Determine the (x, y) coordinate at the center of the cell enclosing the given text.  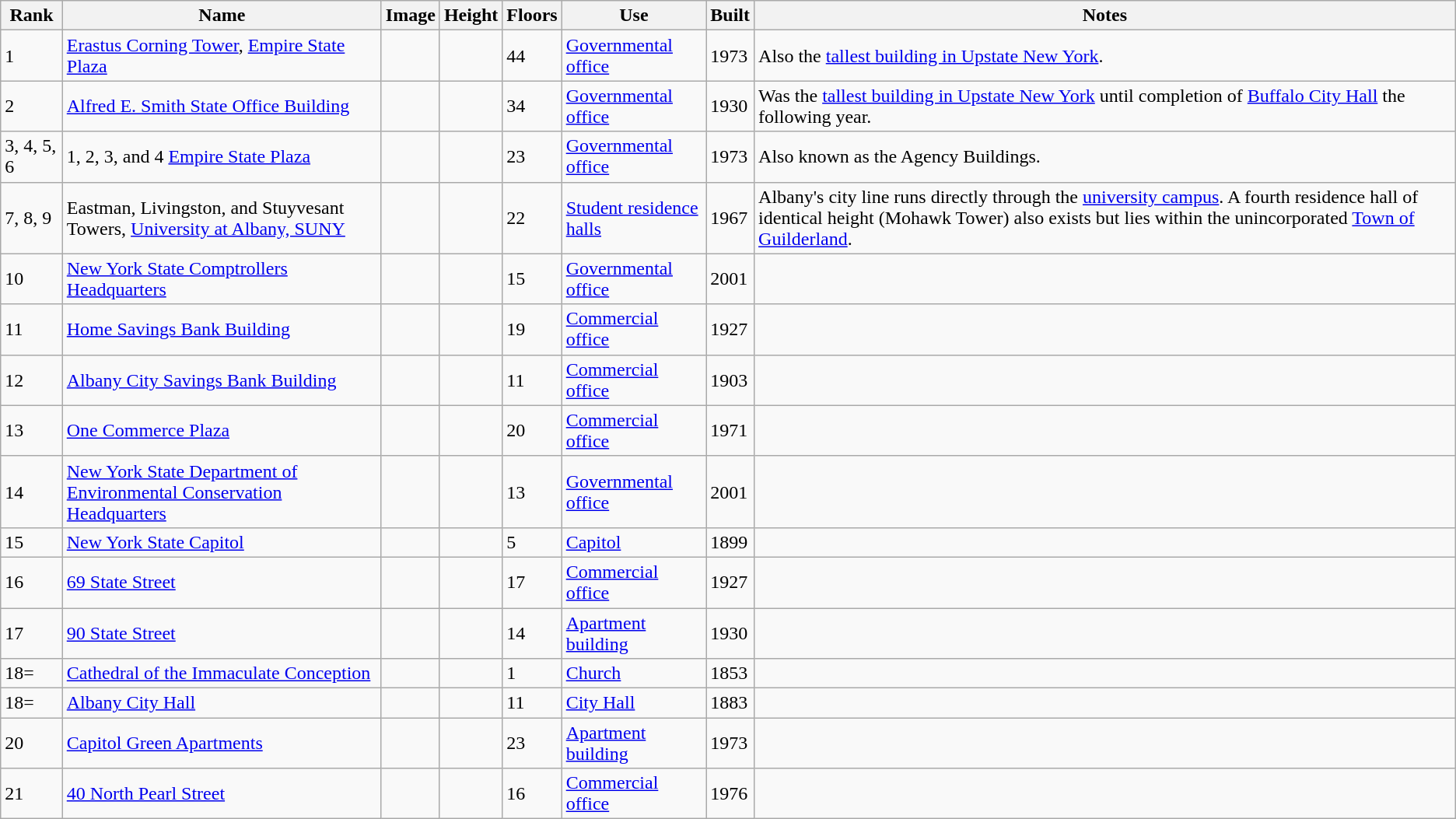
Albany City Savings Bank Building (222, 380)
19 (532, 330)
34 (532, 106)
Was the tallest building in Upstate New York until completion of Buffalo City Hall the following year. (1105, 106)
Erastus Corning Tower, Empire State Plaza (222, 56)
22 (532, 218)
1903 (730, 380)
1899 (730, 542)
Image (411, 16)
New York State Capitol (222, 542)
Home Savings Bank Building (222, 330)
1976 (730, 793)
21 (32, 793)
Use (634, 16)
40 North Pearl Street (222, 793)
Alfred E. Smith State Office Building (222, 106)
Notes (1105, 16)
New York State Department of Environmental Conservation Headquarters (222, 492)
Capitol Green Apartments (222, 744)
7, 8, 9 (32, 218)
One Commerce Plaza (222, 431)
12 (32, 380)
Built (730, 16)
Cathedral of the Immaculate Conception (222, 674)
Albany City Hall (222, 703)
Student residence halls (634, 218)
1971 (730, 431)
1, 2, 3, and 4 Empire State Plaza (222, 157)
Capitol (634, 542)
Floors (532, 16)
Rank (32, 16)
5 (532, 542)
1967 (730, 218)
90 State Street (222, 633)
Eastman, Livingston, and Stuyvesant Towers, University at Albany, SUNY (222, 218)
City Hall (634, 703)
1853 (730, 674)
Height (471, 16)
69 State Street (222, 582)
Church (634, 674)
10 (32, 278)
2 (32, 106)
New York State Comptrollers Headquarters (222, 278)
3, 4, 5, 6 (32, 157)
Also the tallest building in Upstate New York. (1105, 56)
44 (532, 56)
1883 (730, 703)
Name (222, 16)
Also known as the Agency Buildings. (1105, 157)
